For the text-containing cell, return its midpoint in [X, Y] coordinate format. 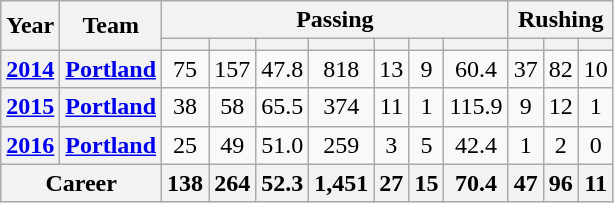
818 [342, 69]
96 [560, 183]
Year [30, 26]
2015 [30, 107]
37 [526, 69]
51.0 [282, 145]
2 [560, 145]
5 [426, 145]
157 [232, 69]
138 [186, 183]
13 [392, 69]
115.9 [476, 107]
49 [232, 145]
75 [186, 69]
264 [232, 183]
65.5 [282, 107]
15 [426, 183]
Passing [336, 20]
42.4 [476, 145]
2014 [30, 69]
2016 [30, 145]
82 [560, 69]
10 [596, 69]
Career [82, 183]
27 [392, 183]
38 [186, 107]
12 [560, 107]
60.4 [476, 69]
3 [392, 145]
70.4 [476, 183]
Rushing [560, 20]
47.8 [282, 69]
58 [232, 107]
52.3 [282, 183]
Team [111, 26]
259 [342, 145]
374 [342, 107]
25 [186, 145]
47 [526, 183]
1,451 [342, 183]
0 [596, 145]
